Return the [X, Y] coordinate for the center point of the cell that contains the specified text.  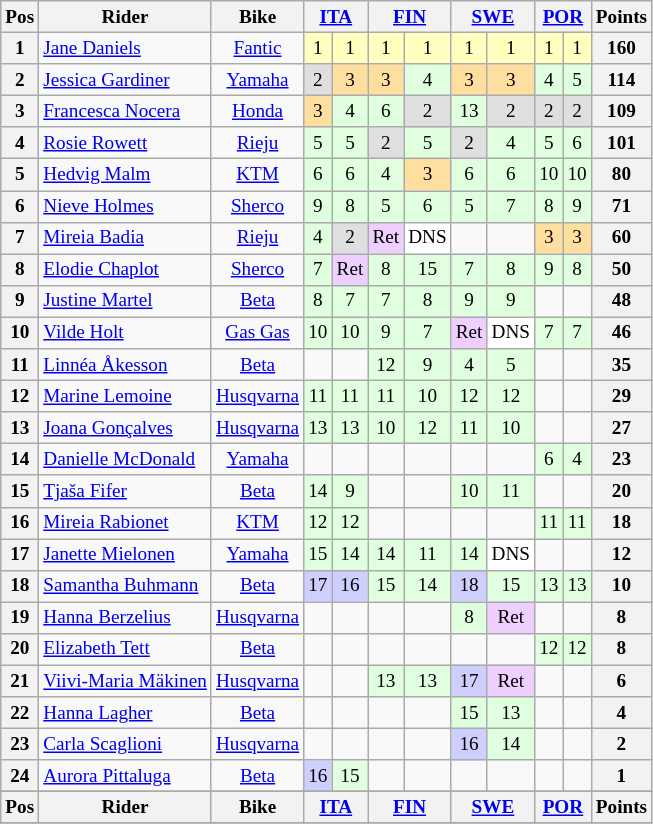
Hanna Lagher [126, 713]
Gas Gas [257, 333]
Rosie Rowett [126, 143]
60 [621, 238]
46 [621, 333]
Honda [257, 111]
101 [621, 143]
80 [621, 175]
Mireia Rabionet [126, 523]
Joana Gonçalves [126, 428]
Carla Scaglioni [126, 744]
22 [20, 713]
160 [621, 48]
Linnéa Åkesson [126, 365]
19 [20, 618]
27 [621, 428]
21 [20, 681]
Nieve Holmes [126, 206]
35 [621, 365]
29 [621, 396]
Marine Lemoine [126, 396]
Jessica Gardiner [126, 80]
Francesca Nocera [126, 111]
Jane Daniels [126, 48]
71 [621, 206]
Mireia Badia [126, 238]
50 [621, 270]
Elodie Chaplot [126, 270]
Hanna Berzelius [126, 618]
Danielle McDonald [126, 460]
109 [621, 111]
Elizabeth Tett [126, 649]
Viivi-Maria Mäkinen [126, 681]
Fantic [257, 48]
Vilde Holt [126, 333]
Justine Martel [126, 301]
48 [621, 301]
Janette Mielonen [126, 554]
24 [20, 776]
Samantha Buhmann [126, 586]
Hedvig Malm [126, 175]
Tjaša Fifer [126, 491]
114 [621, 80]
Aurora Pittaluga [126, 776]
